Extract the [X, Y] coordinate from the center of the cell holding the provided text.  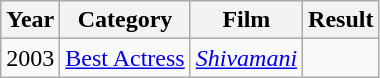
Category [125, 20]
Result [341, 20]
Year [30, 20]
Best Actress [125, 58]
2003 [30, 58]
Film [246, 20]
Shivamani [246, 58]
